Locate the cell with the specified text and output its [X, Y] center coordinate. 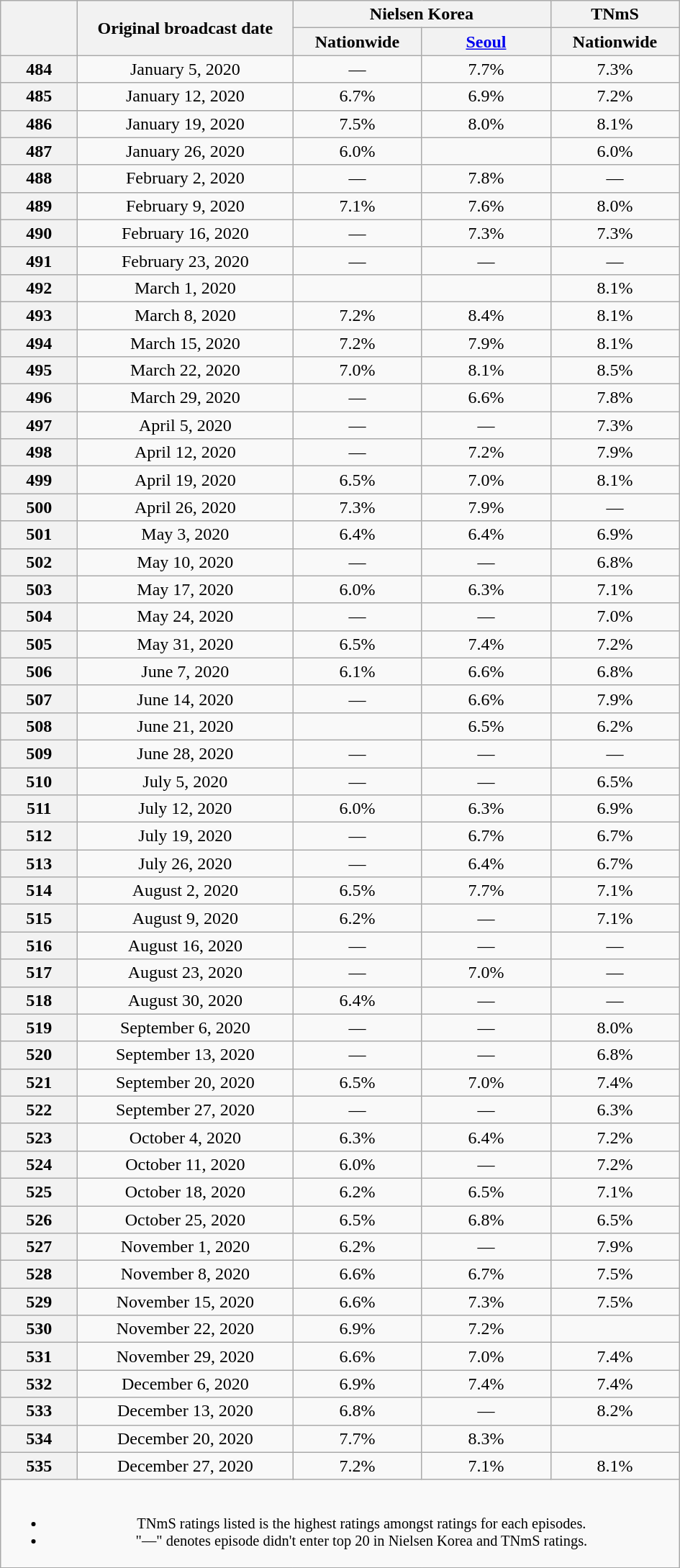
501 [39, 535]
530 [39, 1329]
January 12, 2020 [186, 96]
488 [39, 178]
August 23, 2020 [186, 973]
524 [39, 1164]
527 [39, 1247]
August 16, 2020 [186, 946]
June 21, 2020 [186, 726]
491 [39, 260]
July 26, 2020 [186, 864]
March 15, 2020 [186, 343]
492 [39, 288]
July 5, 2020 [186, 781]
531 [39, 1356]
8.2% [615, 1411]
February 2, 2020 [186, 178]
July 19, 2020 [186, 836]
520 [39, 1055]
May 17, 2020 [186, 589]
490 [39, 233]
February 9, 2020 [186, 206]
December 27, 2020 [186, 1466]
March 1, 2020 [186, 288]
526 [39, 1220]
April 26, 2020 [186, 507]
500 [39, 507]
September 20, 2020 [186, 1082]
September 6, 2020 [186, 1028]
March 8, 2020 [186, 315]
497 [39, 425]
April 19, 2020 [186, 480]
November 8, 2020 [186, 1274]
510 [39, 781]
August 9, 2020 [186, 918]
486 [39, 124]
525 [39, 1192]
October 4, 2020 [186, 1137]
498 [39, 453]
517 [39, 973]
533 [39, 1411]
November 22, 2020 [186, 1329]
522 [39, 1110]
November 1, 2020 [186, 1247]
6.1% [357, 671]
499 [39, 480]
Nielsen Korea [422, 14]
519 [39, 1028]
516 [39, 946]
December 6, 2020 [186, 1384]
493 [39, 315]
521 [39, 1082]
511 [39, 809]
September 13, 2020 [186, 1055]
June 14, 2020 [186, 699]
502 [39, 562]
494 [39, 343]
February 23, 2020 [186, 260]
496 [39, 398]
September 27, 2020 [186, 1110]
October 11, 2020 [186, 1164]
504 [39, 617]
534 [39, 1438]
487 [39, 151]
May 31, 2020 [186, 644]
529 [39, 1302]
January 19, 2020 [186, 124]
June 7, 2020 [186, 671]
489 [39, 206]
518 [39, 1000]
507 [39, 699]
505 [39, 644]
513 [39, 864]
October 25, 2020 [186, 1220]
May 3, 2020 [186, 535]
523 [39, 1137]
March 29, 2020 [186, 398]
495 [39, 371]
528 [39, 1274]
December 20, 2020 [186, 1438]
532 [39, 1384]
485 [39, 96]
November 29, 2020 [186, 1356]
May 24, 2020 [186, 617]
March 22, 2020 [186, 371]
515 [39, 918]
Original broadcast date [186, 28]
April 12, 2020 [186, 453]
509 [39, 753]
January 5, 2020 [186, 69]
Seoul [486, 42]
October 18, 2020 [186, 1192]
7.6% [486, 206]
December 13, 2020 [186, 1411]
August 30, 2020 [186, 1000]
August 2, 2020 [186, 891]
503 [39, 589]
8.3% [486, 1438]
484 [39, 69]
April 5, 2020 [186, 425]
May 10, 2020 [186, 562]
8.5% [615, 371]
514 [39, 891]
July 12, 2020 [186, 809]
8.4% [486, 315]
February 16, 2020 [186, 233]
January 26, 2020 [186, 151]
508 [39, 726]
506 [39, 671]
512 [39, 836]
June 28, 2020 [186, 753]
535 [39, 1466]
November 15, 2020 [186, 1302]
TNmS [615, 14]
